Determine the [x, y] coordinate at the center of the cell enclosing the given text.  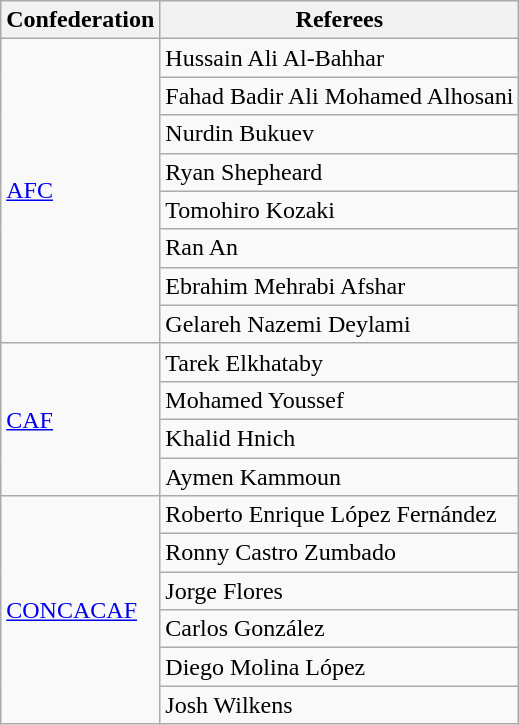
Josh Wilkens [340, 705]
Confederation [80, 20]
Tomohiro Kozaki [340, 210]
Gelareh Nazemi Deylami [340, 324]
Jorge Flores [340, 591]
Roberto Enrique López Fernández [340, 515]
CONCACAF [80, 610]
Tarek Elkhataby [340, 362]
CAF [80, 419]
Hussain Ali Al-Bahhar [340, 58]
Ryan Shepheard [340, 172]
AFC [80, 191]
Referees [340, 20]
Ran An [340, 248]
Fahad Badir Ali Mohamed Alhosani [340, 96]
Ronny Castro Zumbado [340, 553]
Aymen Kammoun [340, 477]
Carlos González [340, 629]
Khalid Hnich [340, 438]
Mohamed Youssef [340, 400]
Nurdin Bukuev [340, 134]
Diego Molina López [340, 667]
Ebrahim Mehrabi Afshar [340, 286]
